Search for the cell housing the specified text and yield its (X, Y) center coordinate. 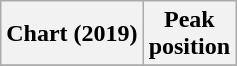
Peakposition (189, 34)
Chart (2019) (72, 34)
